Detect which cell encompasses the target text, then output its [x, y] center coordinate. 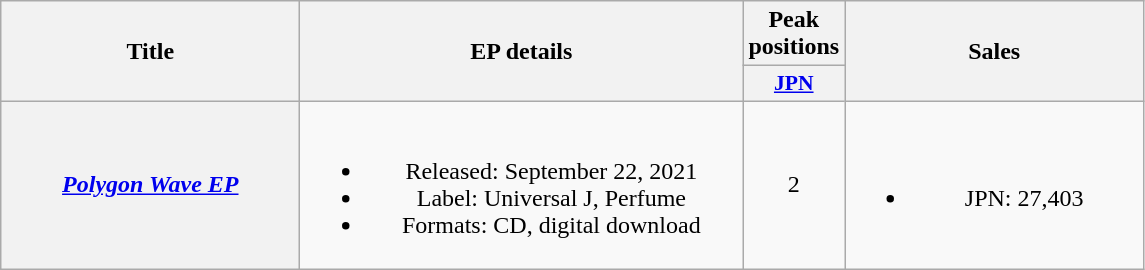
Polygon Wave EP [150, 184]
Title [150, 52]
JPN: 27,403 [994, 184]
Peak positions [794, 34]
JPN [794, 84]
Sales [994, 52]
Released: September 22, 2021 Label: Universal J, PerfumeFormats: CD, digital download [522, 184]
2 [794, 184]
EP details [522, 52]
